Pinpoint the cell where the given text exists, returning its [X, Y] midpoint coordinate. 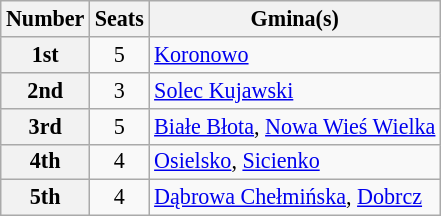
Seats [120, 18]
4th [46, 162]
1st [46, 54]
Osielsko, Sicienko [295, 162]
3 [120, 90]
Solec Kujawski [295, 90]
Gmina(s) [295, 18]
Koronowo [295, 54]
2nd [46, 90]
5th [46, 198]
Dąbrowa Chełmińska, Dobrcz [295, 198]
3rd [46, 126]
Number [46, 18]
Białe Błota, Nowa Wieś Wielka [295, 126]
